Detect which cell encompasses the target text, then output its [X, Y] center coordinate. 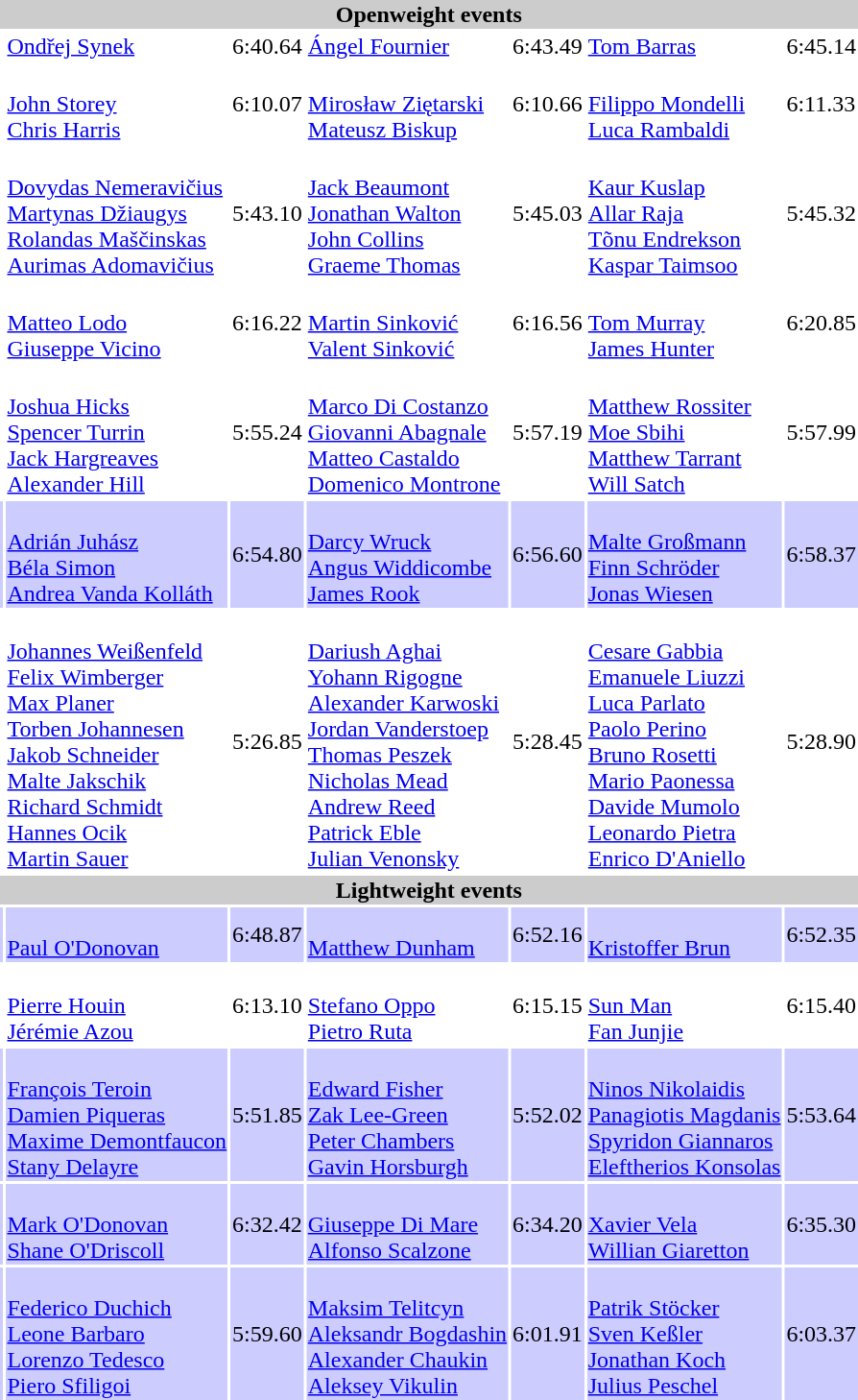
6:16.56 [548, 323]
Sun ManFan Junjie [684, 1005]
6:54.80 [268, 555]
Adrián JuhászBéla SimonAndrea Vanda Kolláth [117, 555]
5:57.19 [548, 432]
Dariush AghaiYohann RigogneAlexander KarwoskiJordan VanderstoepThomas PeszekNicholas MeadAndrew ReedPatrick EbleJulian Venonsky [407, 741]
Marco Di CostanzoGiovanni AbagnaleMatteo CastaldoDomenico Montrone [407, 432]
Edward FisherZak Lee-GreenPeter ChambersGavin Horsburgh [407, 1115]
Openweight events [429, 14]
6:32.42 [268, 1224]
6:03.37 [822, 1334]
6:10.66 [548, 104]
6:43.49 [548, 46]
6:48.87 [268, 935]
Dovydas NemeravičiusMartynas DžiaugysRolandas MaščinskasAurimas Adomavičius [117, 213]
Kaur KuslapAllar RajaTõnu EndreksonKaspar Taimsoo [684, 213]
6:52.35 [822, 935]
Stefano OppoPietro Ruta [407, 1005]
6:13.10 [268, 1005]
6:35.30 [822, 1224]
Giuseppe Di MareAlfonso Scalzone [407, 1224]
Lightweight events [429, 890]
5:26.85 [268, 741]
Paul O'Donovan [117, 935]
Johannes WeißenfeldFelix WimbergerMax PlanerTorben JohannesenJakob SchneiderMalte JakschikRichard SchmidtHannes OcikMartin Sauer [117, 741]
Tom MurrayJames Hunter [684, 323]
6:15.40 [822, 1005]
6:15.15 [548, 1005]
Maksim TelitcynAleksandr BogdashinAlexander ChaukinAleksey Vikulin [407, 1334]
Matthew RossiterMoe SbihiMatthew TarrantWill Satch [684, 432]
5:45.32 [822, 213]
5:55.24 [268, 432]
Matthew Dunham [407, 935]
Kristoffer Brun [684, 935]
Mark O'DonovanShane O'Driscoll [117, 1224]
Tom Barras [684, 46]
6:11.33 [822, 104]
6:34.20 [548, 1224]
Xavier VelaWillian Giaretton [684, 1224]
6:01.91 [548, 1334]
Patrik StöckerSven KeßlerJonathan KochJulius Peschel [684, 1334]
5:43.10 [268, 213]
6:56.60 [548, 555]
Ángel Fournier [407, 46]
John StoreyChris Harris [117, 104]
Joshua HicksSpencer TurrinJack HargreavesAlexander Hill [117, 432]
Ondřej Synek [117, 46]
Jack BeaumontJonathan WaltonJohn CollinsGraeme Thomas [407, 213]
6:52.16 [548, 935]
Mirosław ZiętarskiMateusz Biskup [407, 104]
5:57.99 [822, 432]
Filippo MondelliLuca Rambaldi [684, 104]
5:28.90 [822, 741]
Darcy WruckAngus WiddicombeJames Rook [407, 555]
5:51.85 [268, 1115]
Martin SinkovićValent Sinković [407, 323]
Matteo LodoGiuseppe Vicino [117, 323]
Cesare GabbiaEmanuele LiuzziLuca ParlatoPaolo PerinoBruno RosettiMario PaonessaDavide MumoloLeonardo PietraEnrico D'Aniello [684, 741]
5:45.03 [548, 213]
6:58.37 [822, 555]
5:53.64 [822, 1115]
Federico DuchichLeone BarbaroLorenzo TedescoPiero Sfiligoi [117, 1334]
Malte GroßmannFinn SchröderJonas Wiesen [684, 555]
6:10.07 [268, 104]
Ninos NikolaidisPanagiotis MagdanisSpyridon GiannarosEleftherios Konsolas [684, 1115]
5:59.60 [268, 1334]
Pierre HouinJérémie Azou [117, 1005]
6:40.64 [268, 46]
6:20.85 [822, 323]
6:16.22 [268, 323]
6:45.14 [822, 46]
François TeroinDamien PiquerasMaxime DemontfauconStany Delayre [117, 1115]
5:28.45 [548, 741]
5:52.02 [548, 1115]
